Return the (X, Y) coordinate for the center point of the cell that contains the specified text.  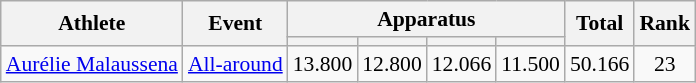
11.500 (530, 64)
12.800 (392, 64)
23 (664, 64)
50.166 (600, 64)
Aurélie Malaussena (92, 64)
Athlete (92, 24)
Apparatus (426, 19)
13.800 (322, 64)
All-around (236, 64)
Rank (664, 24)
Total (600, 24)
12.066 (462, 64)
Event (236, 24)
